Identify which cell holds the provided text, then report its (x, y) central coordinate. 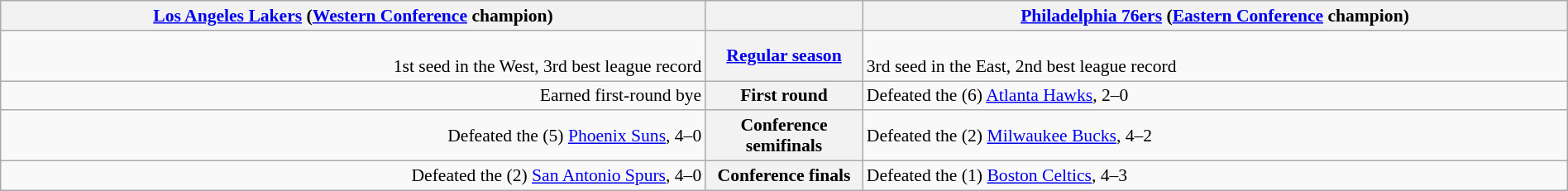
First round (784, 96)
Defeated the (1) Boston Celtics, 4–3 (1216, 176)
Conference semifinals (784, 136)
Defeated the (2) San Antonio Spurs, 4–0 (354, 176)
Los Angeles Lakers (Western Conference champion) (354, 16)
Regular season (784, 56)
1st seed in the West, 3rd best league record (354, 56)
Defeated the (6) Atlanta Hawks, 2–0 (1216, 96)
Conference finals (784, 176)
Earned first-round bye (354, 96)
Philadelphia 76ers (Eastern Conference champion) (1216, 16)
Defeated the (2) Milwaukee Bucks, 4–2 (1216, 136)
3rd seed in the East, 2nd best league record (1216, 56)
Defeated the (5) Phoenix Suns, 4–0 (354, 136)
